Pinpoint the cell where the given text exists, returning its (x, y) midpoint coordinate. 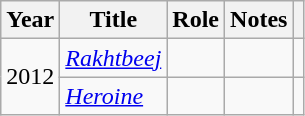
Title (114, 20)
Heroine (114, 96)
Rakhtbeej (114, 58)
Notes (259, 20)
2012 (30, 77)
Year (30, 20)
Role (196, 20)
